Pinpoint the cell where the given text exists, returning its [x, y] midpoint coordinate. 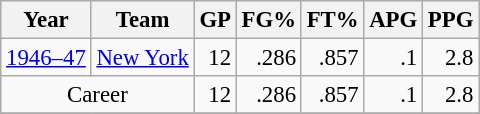
FG% [268, 20]
Career [98, 95]
1946–47 [46, 58]
New York [142, 58]
Year [46, 20]
Team [142, 20]
APG [394, 20]
FT% [332, 20]
GP [215, 20]
PPG [451, 20]
